Locate the cell with the specified text and output its (X, Y) center coordinate. 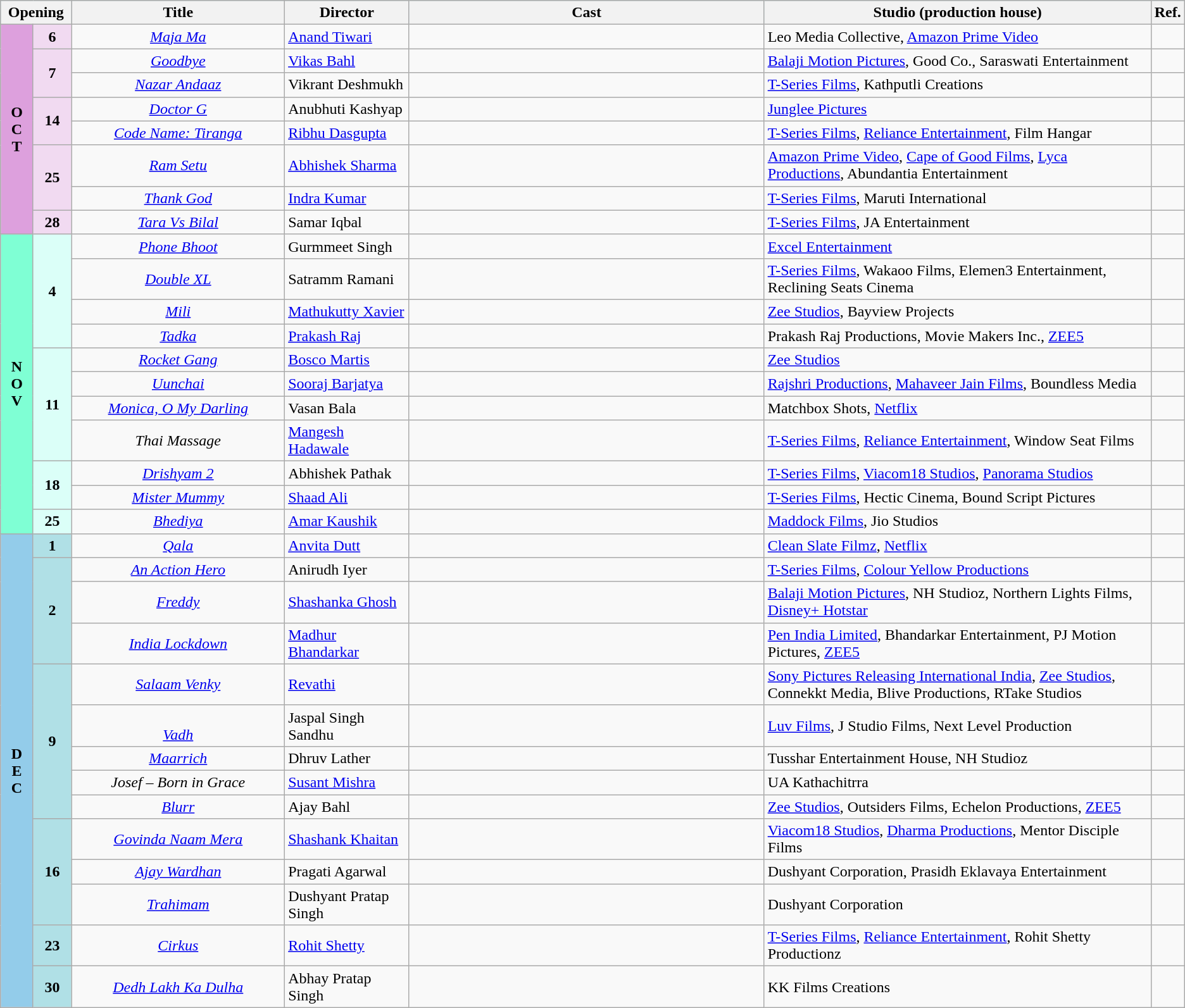
Trahimam (179, 905)
23 (52, 945)
Amar Kaushik (347, 521)
Ajay Bahl (347, 807)
Zee Studios, Bayview Projects (957, 311)
Amazon Prime Video, Cape of Good Films, Lyca Productions, Abundantia Entertainment (957, 166)
Shaad Ali (347, 497)
T-Series Films, Reliance Entertainment, Rohit Shetty Productionz (957, 945)
UA Kathachitrra (957, 782)
An Action Hero (179, 569)
Junglee Pictures (957, 109)
Viacom18 Studios, Dharma Productions, Mentor Disciple Films (957, 839)
T-Series Films, Kathputli Creations (957, 85)
Ref. (1167, 13)
Anand Tiwari (347, 37)
Rohit Shetty (347, 945)
11 (52, 405)
9 (52, 741)
Zee Studios (957, 360)
Bosco Martis (347, 360)
T-Series Films, Colour Yellow Productions (957, 569)
T-Series Films, Maruti International (957, 198)
Clean Slate Filmz, Netflix (957, 545)
Dushyant Pratap Singh (347, 905)
Tusshar Entertainment House, NH Studioz (957, 758)
Mathukutty Xavier (347, 311)
2 (52, 611)
Nazar Andaaz (179, 85)
Sooraj Barjatya (347, 384)
Abhishek Pathak (347, 473)
Ribhu Dasgupta (347, 133)
Bhediya (179, 521)
Shashanka Ghosh (347, 602)
Maddock Films, Jio Studios (957, 521)
Zee Studios, Outsiders Films, Echelon Productions, ZEE5 (957, 807)
4 (52, 291)
Dhruv Lather (347, 758)
Excel Entertainment (957, 246)
Cast (586, 13)
Indra Kumar (347, 198)
Pen India Limited, Bhandarkar Entertainment, PJ Motion Pictures, ZEE5 (957, 643)
Pragati Agarwal (347, 872)
Phone Bhoot (179, 246)
Maarrich (179, 758)
Mangesh Hadawale (347, 440)
18 (52, 485)
14 (52, 121)
16 (52, 872)
Salaam Venky (179, 685)
Satramm Ramani (347, 278)
Prakash Raj Productions, Movie Makers Inc., ZEE5 (957, 336)
Vikas Bahl (347, 61)
T-Series Films, JA Entertainment (957, 222)
Freddy (179, 602)
1 (52, 545)
Anvita Dutt (347, 545)
6 (52, 37)
Rajshri Productions, Mahaveer Jain Films, Boundless Media (957, 384)
Doctor G (179, 109)
Susant Mishra (347, 782)
30 (52, 987)
Ajay Wardhan (179, 872)
Maja Ma (179, 37)
Mister Mummy (179, 497)
Vikrant Deshmukh (347, 85)
Sony Pictures Releasing International India, Zee Studios, Connekkt Media, Blive Productions, RTake Studios (957, 685)
Balaji Motion Pictures, Good Co., Saraswati Entertainment (957, 61)
Jaspal Singh Sandhu (347, 725)
Balaji Motion Pictures, NH Studioz, Northern Lights Films, Disney+ Hotstar (957, 602)
Tadka (179, 336)
T-Series Films, Wakaoo Films, Elemen3 Entertainment, Reclining Seats Cinema (957, 278)
Monica, O My Darling (179, 408)
Luv Films, J Studio Films, Next Level Production (957, 725)
Title (179, 13)
Blurr (179, 807)
T-Series Films, Reliance Entertainment, Window Seat Films (957, 440)
Josef – Born in Grace (179, 782)
Gurmmeet Singh (347, 246)
Rocket Gang (179, 360)
India Lockdown (179, 643)
T-Series Films, Reliance Entertainment, Film Hangar (957, 133)
28 (52, 222)
Madhur Bhandarkar (347, 643)
KK Films Creations (957, 987)
Shashank Khaitan (347, 839)
Ram Setu (179, 166)
T-Series Films, Viacom18 Studios, Panorama Studios (957, 473)
Thai Massage (179, 440)
Opening (36, 13)
Vadh (179, 725)
Qala (179, 545)
Cirkus (179, 945)
Thank God (179, 198)
Matchbox Shots, Netflix (957, 408)
T-Series Films, Hectic Cinema, Bound Script Pictures (957, 497)
Uunchai (179, 384)
Abhay Pratap Singh (347, 987)
Dedh Lakh Ka Dulha (179, 987)
Vasan Bala (347, 408)
Anubhuti Kashyap (347, 109)
Abhishek Sharma (347, 166)
OCT (16, 130)
Revathi (347, 685)
Govinda Naam Mera (179, 839)
Prakash Raj (347, 336)
Director (347, 13)
Mili (179, 311)
DEC (16, 771)
Double XL (179, 278)
Leo Media Collective, Amazon Prime Video (957, 37)
Tara Vs Bilal (179, 222)
Studio (production house) (957, 13)
7 (52, 73)
Anirudh Iyer (347, 569)
Samar Iqbal (347, 222)
NOV (16, 383)
Dushyant Corporation (957, 905)
Drishyam 2 (179, 473)
Dushyant Corporation, Prasidh Eklavaya Entertainment (957, 872)
Code Name: Tiranga (179, 133)
Goodbye (179, 61)
